Determine the (x, y) coordinate at the center of the cell enclosing the given text.  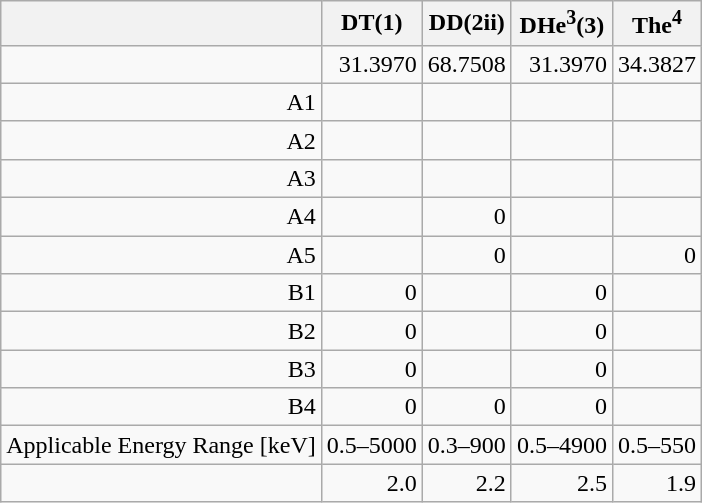
A4 (162, 217)
0.5–4900 (562, 445)
A2 (162, 140)
A3 (162, 178)
DT(1) (372, 24)
0.3–900 (466, 445)
A1 (162, 102)
0.5–5000 (372, 445)
0.5–550 (656, 445)
DD(2ii) (466, 24)
B4 (162, 407)
68.7508 (466, 64)
B2 (162, 331)
A5 (162, 255)
34.3827 (656, 64)
DHe3(3) (562, 24)
Applicable Energy Range [keV] (162, 445)
B3 (162, 369)
2.5 (562, 483)
B1 (162, 293)
The4 (656, 24)
1.9 (656, 483)
2.2 (466, 483)
2.0 (372, 483)
